Extract the [X, Y] coordinate from the center of the cell holding the provided text.  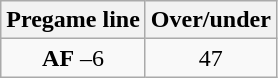
Pregame line [74, 20]
47 [210, 58]
AF –6 [74, 58]
Over/under [210, 20]
